Return the (X, Y) coordinate for the center point of the cell that contains the specified text.  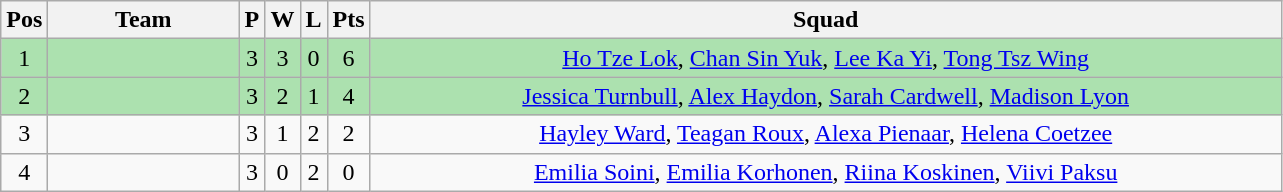
L (314, 20)
P (252, 20)
Squad (826, 20)
Ho Tze Lok, Chan Sin Yuk, Lee Ka Yi, Tong Tsz Wing (826, 58)
Team (144, 20)
Pos (24, 20)
Pts (348, 20)
6 (348, 58)
Hayley Ward, Teagan Roux, Alexa Pienaar, Helena Coetzee (826, 134)
Jessica Turnbull, Alex Haydon, Sarah Cardwell, Madison Lyon (826, 96)
W (282, 20)
Emilia Soini, Emilia Korhonen, Riina Koskinen, Viivi Paksu (826, 172)
